Pinpoint the cell where the given text exists, returning its (x, y) midpoint coordinate. 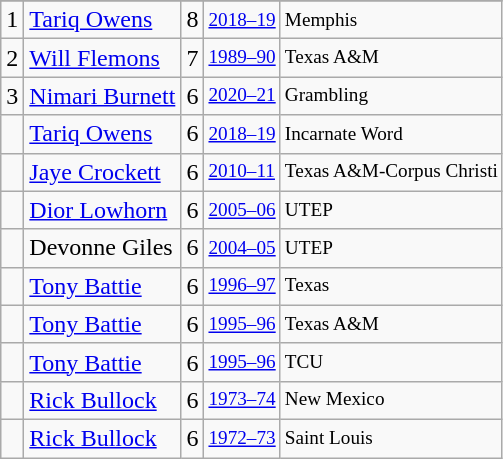
Texas A&M-Corpus Christi (391, 172)
1989–90 (242, 58)
1996–97 (242, 286)
1973–74 (242, 400)
Texas (391, 286)
Will Flemons (102, 58)
2004–05 (242, 248)
2005–06 (242, 210)
8 (192, 20)
Memphis (391, 20)
2020–21 (242, 96)
Jaye Crockett (102, 172)
Nimari Burnett (102, 96)
7 (192, 58)
3 (12, 96)
Dior Lowhorn (102, 210)
1972–73 (242, 438)
2010–11 (242, 172)
Devonne Giles (102, 248)
New Mexico (391, 400)
TCU (391, 362)
Grambling (391, 96)
Incarnate Word (391, 134)
1 (12, 20)
2 (12, 58)
Saint Louis (391, 438)
